Return the [x, y] coordinate for the center point of the cell that contains the specified text.  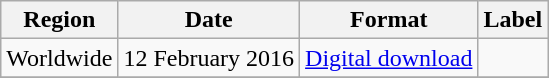
Worldwide [60, 58]
12 February 2016 [209, 58]
Region [60, 20]
Digital download [389, 58]
Format [389, 20]
Date [209, 20]
Label [513, 20]
